Return [X, Y] of the center of cell containing provided text 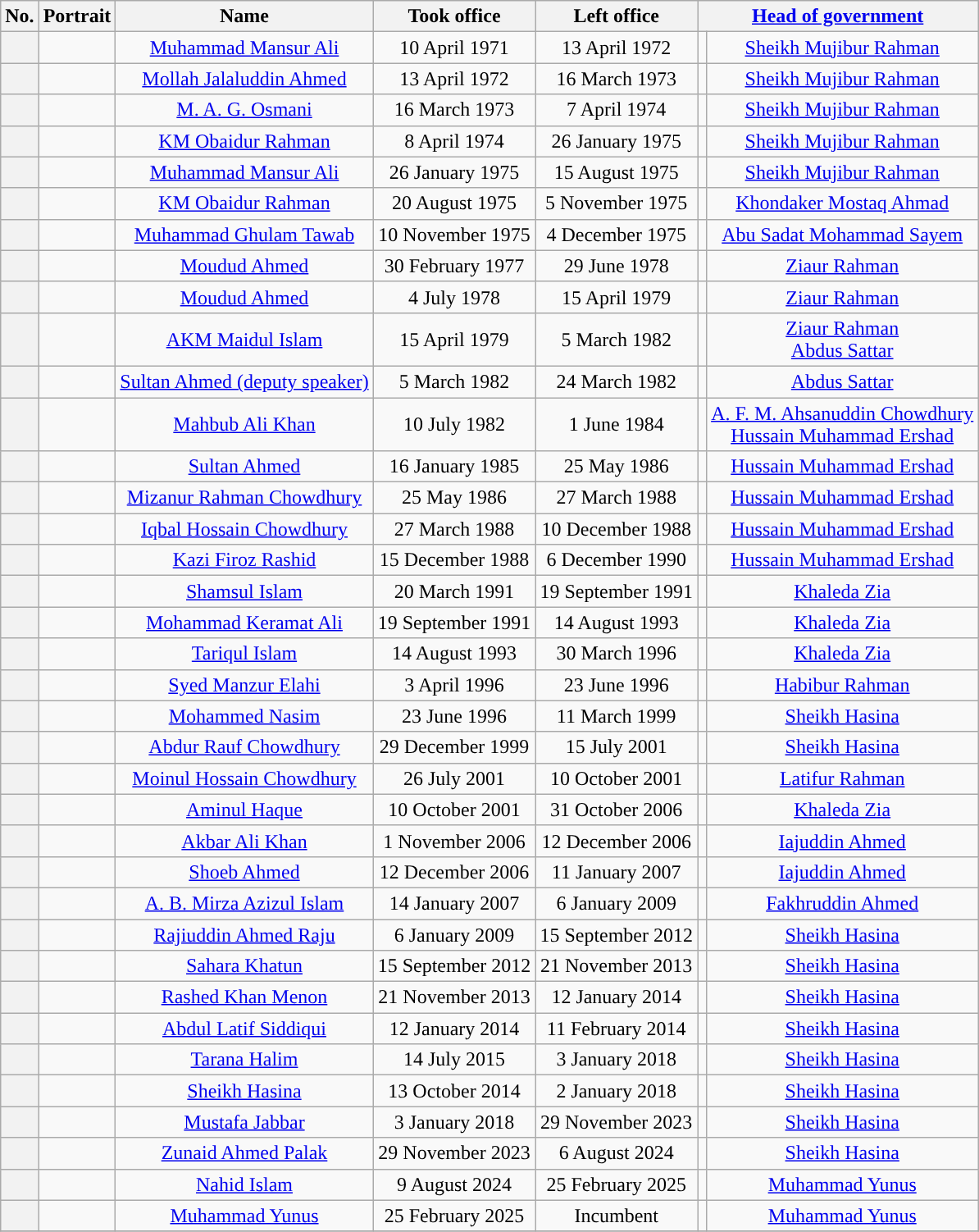
Moinul Hossain Chowdhury [244, 778]
Tariqul Islam [244, 654]
Abu Sadat Mohammad Sayem [843, 235]
Latifur Rahman [843, 778]
Shamsul Islam [244, 591]
4 December 1975 [617, 235]
Mustafa Jabbar [244, 1122]
24 March 1982 [617, 381]
3 April 1996 [454, 685]
Tarana Halim [244, 1060]
Mahbub Ali Khan [244, 423]
20 August 1975 [454, 203]
Syed Manzur Elahi [244, 685]
Fakhruddin Ahmed [843, 903]
10 December 1988 [617, 529]
A. B. Mirza Azizul Islam [244, 903]
Sahara Khatun [244, 966]
4 July 1978 [454, 297]
Nahid Islam [244, 1184]
Sultan Ahmed [244, 467]
6 August 2024 [617, 1153]
6 December 1990 [617, 560]
16 January 1985 [454, 467]
11 March 1999 [617, 716]
Muhammad Ghulam Tawab [244, 235]
13 October 2014 [454, 1091]
Kazi Firoz Rashid [244, 560]
Portrait [77, 16]
Abdus Sattar [843, 381]
Mohammad Keramat Ali [244, 623]
Ziaur RahmanAbdus Sattar [843, 340]
No. [20, 16]
8 April 1974 [454, 141]
Aminul Haque [244, 810]
Abdur Rauf Chowdhury [244, 747]
Khondaker Mostaq Ahmad [843, 203]
Mizanur Rahman Chowdhury [244, 498]
26 July 2001 [454, 778]
Head of government [838, 16]
Rajiuddin Ahmed Raju [244, 934]
Mollah Jalaluddin Ahmed [244, 79]
1 November 2006 [454, 841]
Mohammed Nasim [244, 716]
30 March 1996 [617, 654]
Shoeb Ahmed [244, 872]
A. F. M. Ahsanuddin ChowdhuryHussain Muhammad Ershad [843, 423]
10 July 1982 [454, 423]
9 August 2024 [454, 1184]
15 August 1975 [617, 172]
31 October 2006 [617, 810]
AKM Maidul Islam [244, 340]
30 February 1977 [454, 266]
5 November 1975 [617, 203]
20 March 1991 [454, 591]
7 April 1974 [617, 110]
15 July 2001 [617, 747]
1 June 1984 [617, 423]
Incumbent [617, 1216]
Took office [454, 16]
Name [244, 16]
15 December 1988 [454, 560]
Iqbal Hossain Chowdhury [244, 529]
Habibur Rahman [843, 685]
10 November 1975 [454, 235]
Sultan Ahmed (deputy speaker) [244, 381]
2 January 2018 [617, 1091]
Left office [617, 16]
Abdul Latif Siddiqui [244, 1029]
Rashed Khan Menon [244, 997]
10 April 1971 [454, 48]
29 June 1978 [617, 266]
Akbar Ali Khan [244, 841]
11 February 2014 [617, 1029]
14 January 2007 [454, 903]
11 January 2007 [617, 872]
M. A. G. Osmani [244, 110]
Zunaid Ahmed Palak [244, 1153]
14 July 2015 [454, 1060]
29 December 1999 [454, 747]
